Pinpoint the cell where the given text exists, returning its (x, y) midpoint coordinate. 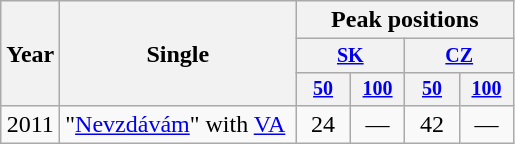
Peak positions (405, 20)
2011 (30, 125)
Single (178, 54)
CZ (460, 56)
SK (350, 56)
Year (30, 54)
42 (432, 125)
24 (323, 125)
"Nevzdávám" with VA (178, 125)
